Find where the given text appears and provide that cell's center as (x, y) coordinate. 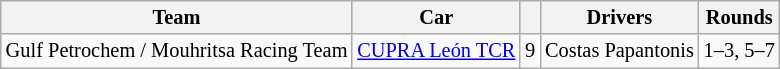
Rounds (740, 17)
Car (436, 17)
Gulf Petrochem / Mouhritsa Racing Team (177, 51)
Costas Papantonis (620, 51)
9 (530, 51)
1–3, 5–7 (740, 51)
CUPRA León TCR (436, 51)
Team (177, 17)
Drivers (620, 17)
